Determine the [X, Y] coordinate at the center of the cell enclosing the given text.  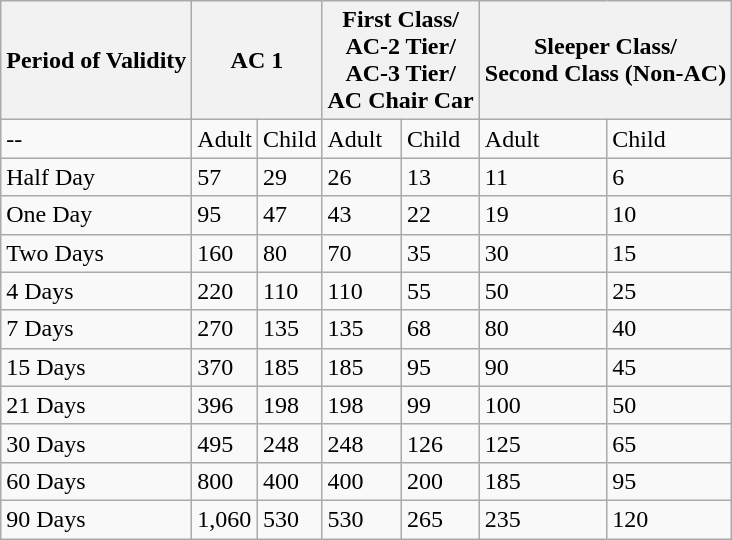
220 [225, 291]
265 [440, 519]
68 [440, 329]
1,060 [225, 519]
AC 1 [257, 60]
10 [670, 215]
One Day [96, 215]
4 Days [96, 291]
125 [543, 443]
6 [670, 177]
65 [670, 443]
13 [440, 177]
43 [362, 215]
15 Days [96, 367]
70 [362, 253]
26 [362, 177]
160 [225, 253]
100 [543, 405]
495 [225, 443]
90 [543, 367]
-- [96, 139]
Period of Validity [96, 60]
7 Days [96, 329]
30 Days [96, 443]
47 [290, 215]
120 [670, 519]
15 [670, 253]
45 [670, 367]
800 [225, 481]
21 Days [96, 405]
370 [225, 367]
First Class/AC-2 Tier/AC-3 Tier/AC Chair Car [400, 60]
30 [543, 253]
57 [225, 177]
19 [543, 215]
90 Days [96, 519]
Two Days [96, 253]
235 [543, 519]
270 [225, 329]
55 [440, 291]
99 [440, 405]
25 [670, 291]
Sleeper Class/Second Class (Non-AC) [605, 60]
35 [440, 253]
22 [440, 215]
396 [225, 405]
Half Day [96, 177]
40 [670, 329]
126 [440, 443]
11 [543, 177]
200 [440, 481]
60 Days [96, 481]
29 [290, 177]
